From the cell containing the given text, extract its center point as [x, y] coordinate. 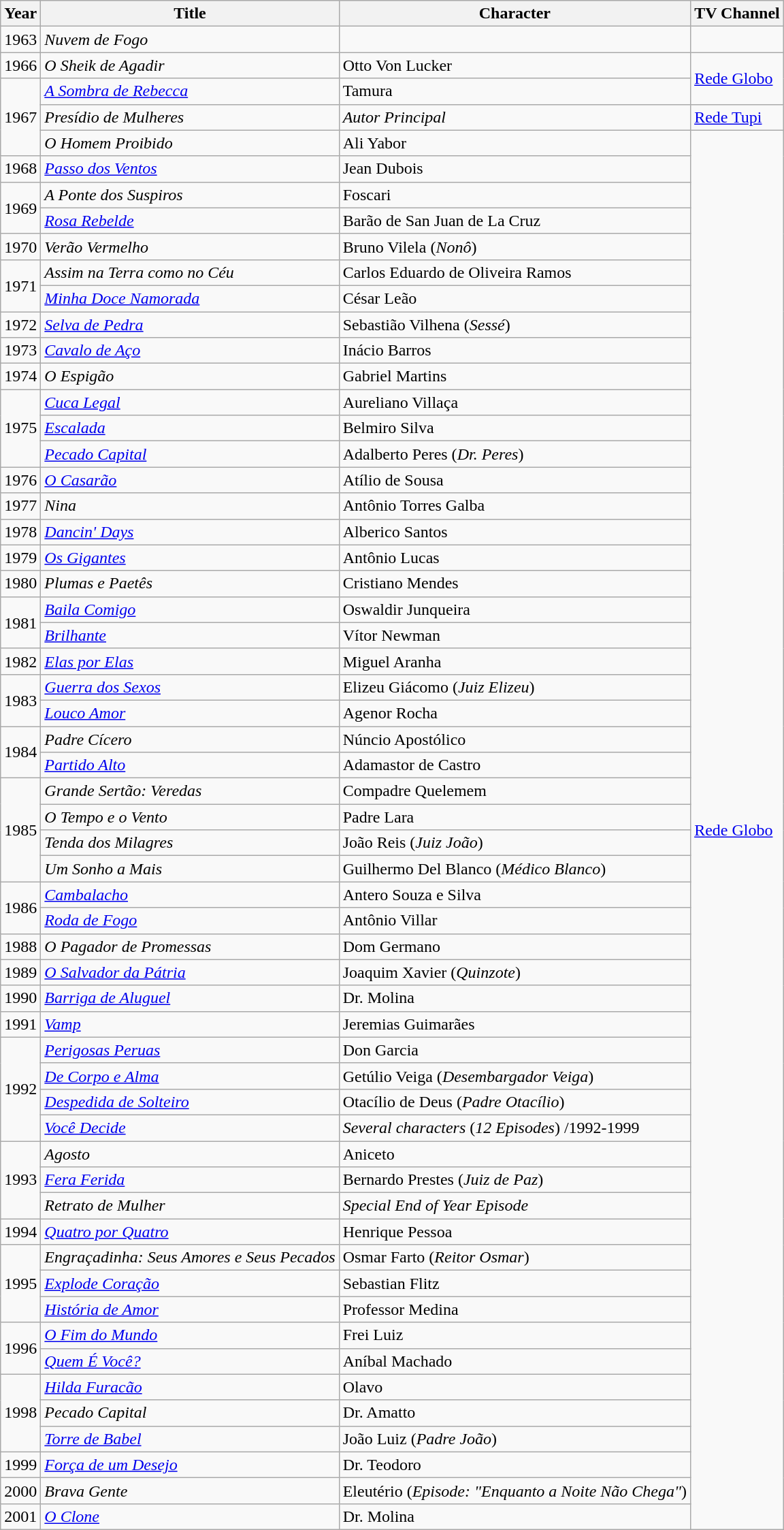
TV Channel [738, 14]
Character [514, 14]
1971 [20, 285]
Aureliano Villaça [514, 402]
Atílio de Sousa [514, 480]
Jean Dubois [514, 169]
Baila Comigo [190, 609]
1977 [20, 506]
1972 [20, 325]
História de Amor [190, 1309]
Núncio Apostólico [514, 739]
1968 [20, 169]
Você Decide [190, 1128]
Assim na Terra como no Céu [190, 272]
1980 [20, 584]
Otacílio de Deus (Padre Otacílio) [514, 1102]
2000 [20, 1491]
1969 [20, 208]
1990 [20, 998]
Dr. Amatto [514, 1413]
Tamura [514, 91]
Barriga de Aluguel [190, 998]
1995 [20, 1284]
Aniceto [514, 1154]
Elas por Elas [190, 661]
Inácio Barros [514, 351]
Jeremias Guimarães [514, 1024]
Retrato de Mulher [190, 1206]
Vamp [190, 1024]
1970 [20, 246]
Antônio Lucas [514, 558]
Plumas e Paetês [190, 584]
Belmiro Silva [514, 428]
1979 [20, 558]
Antônio Villar [514, 921]
Minha Doce Namorada [190, 298]
Força de um Desejo [190, 1465]
Vítor Newman [514, 635]
Foscari [514, 195]
1975 [20, 428]
Title [190, 14]
Several characters (12 Episodes) /1992-1999 [514, 1128]
Perigosas Peruas [190, 1050]
O Casarão [190, 480]
1996 [20, 1348]
Barão de San Juan de La Cruz [514, 221]
Gabriel Martins [514, 377]
Os Gigantes [190, 558]
O Salvador da Pátria [190, 972]
1974 [20, 377]
Brilhante [190, 635]
O Pagador de Promessas [190, 946]
1991 [20, 1024]
Cristiano Mendes [514, 584]
Engraçadinha: Seus Amores e Seus Pecados [190, 1258]
1992 [20, 1089]
Tenda dos Milagres [190, 843]
Henrique Pessoa [514, 1232]
1978 [20, 532]
Adalberto Peres (Dr. Peres) [514, 454]
Nina [190, 506]
João Luiz (Padre João) [514, 1439]
Eleutério (Episode: "Enquanto a Noite Não Chega") [514, 1491]
Dom Germano [514, 946]
Brava Gente [190, 1491]
O Sheik de Agadir [190, 65]
Partido Alto [190, 765]
Torre de Babel [190, 1439]
Explode Coração [190, 1284]
Don Garcia [514, 1050]
Autor Principal [514, 117]
João Reis (Juiz João) [514, 843]
1966 [20, 65]
1999 [20, 1465]
Adamastor de Castro [514, 765]
Miguel Aranha [514, 661]
Padre Lara [514, 817]
Getúlio Veiga (Desembargador Veiga) [514, 1076]
Quatro por Quatro [190, 1232]
Padre Cícero [190, 739]
Antero Souza e Silva [514, 895]
Sebastian Flitz [514, 1284]
Selva de Pedra [190, 325]
1976 [20, 480]
Compadre Quelemem [514, 791]
Dr. Teodoro [514, 1465]
De Corpo e Alma [190, 1076]
Passo dos Ventos [190, 169]
Osmar Farto (Reitor Osmar) [514, 1258]
Carlos Eduardo de Oliveira Ramos [514, 272]
Nuvem de Fogo [190, 39]
Rosa Rebelde [190, 221]
Bruno Vilela (Nonô) [514, 246]
1967 [20, 117]
Elizeu Giácomo (Juiz Elizeu) [514, 687]
1982 [20, 661]
César Leão [514, 298]
Fera Ferida [190, 1180]
1988 [20, 946]
Roda de Fogo [190, 921]
Alberico Santos [514, 532]
Escalada [190, 428]
Grande Sertão: Veredas [190, 791]
O Clone [190, 1516]
Otto Von Lucker [514, 65]
1973 [20, 351]
1963 [20, 39]
Guerra dos Sexos [190, 687]
Frei Luiz [514, 1335]
1994 [20, 1232]
O Espigão [190, 377]
1986 [20, 908]
Rede Tupi [738, 117]
Professor Medina [514, 1309]
Cuca Legal [190, 402]
Guilhermo Del Blanco (Médico Blanco) [514, 869]
O Fim do Mundo [190, 1335]
Special End of Year Episode [514, 1206]
1998 [20, 1413]
1981 [20, 622]
Olavo [514, 1387]
Quem É Você? [190, 1361]
Joaquim Xavier (Quinzote) [514, 972]
Cambalacho [190, 895]
Um Sonho a Mais [190, 869]
Sebastião Vilhena (Sessé) [514, 325]
O Tempo e o Vento [190, 817]
Year [20, 14]
A Sombra de Rebecca [190, 91]
2001 [20, 1516]
1985 [20, 830]
Bernardo Prestes (Juiz de Paz) [514, 1180]
Verão Vermelho [190, 246]
Cavalo de Aço [190, 351]
1983 [20, 700]
1993 [20, 1180]
O Homem Proibido [190, 143]
Oswaldir Junqueira [514, 609]
Despedida de Solteiro [190, 1102]
1984 [20, 752]
Agosto [190, 1154]
Louco Amor [190, 713]
Ali Yabor [514, 143]
Dancin' Days [190, 532]
Presídio de Mulheres [190, 117]
Aníbal Machado [514, 1361]
A Ponte dos Suspiros [190, 195]
Hilda Furacão [190, 1387]
Antônio Torres Galba [514, 506]
Agenor Rocha [514, 713]
1989 [20, 972]
